Pinpoint the cell where the given text exists, returning its (x, y) midpoint coordinate. 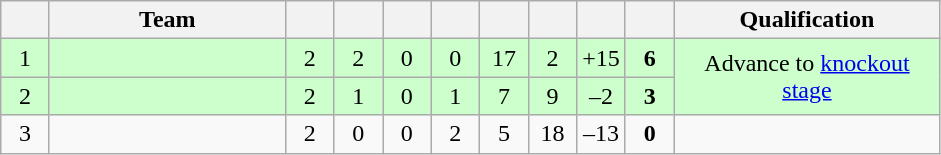
–13 (602, 134)
6 (650, 58)
17 (504, 58)
Qualification (807, 20)
18 (552, 134)
5 (504, 134)
7 (504, 96)
9 (552, 96)
Team (167, 20)
–2 (602, 96)
+15 (602, 58)
Advance to knockout stage (807, 77)
